For the text-containing cell, return its midpoint in (X, Y) coordinate format. 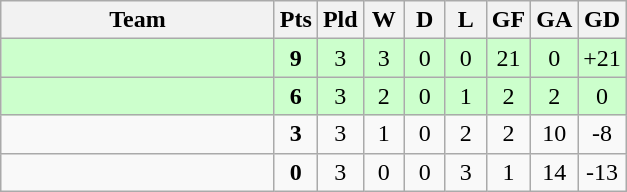
Team (138, 20)
10 (554, 134)
GD (602, 20)
21 (508, 58)
6 (296, 96)
Pld (340, 20)
14 (554, 172)
GA (554, 20)
L (466, 20)
D (424, 20)
+21 (602, 58)
-13 (602, 172)
Pts (296, 20)
-8 (602, 134)
W (384, 20)
9 (296, 58)
GF (508, 20)
